Return (X, Y) of the center of cell containing provided text 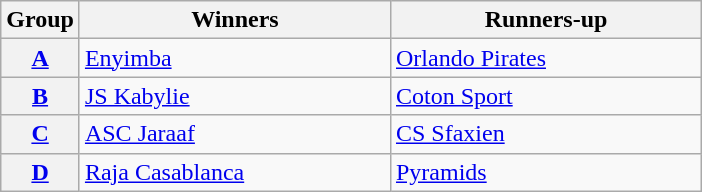
Winners (234, 20)
Orlando Pirates (546, 58)
Raja Casablanca (234, 172)
D (40, 172)
Pyramids (546, 172)
ASC Jaraaf (234, 134)
B (40, 96)
JS Kabylie (234, 96)
Group (40, 20)
Runners-up (546, 20)
Enyimba (234, 58)
Coton Sport (546, 96)
A (40, 58)
CS Sfaxien (546, 134)
C (40, 134)
